From the cell containing the given text, extract its center point as (x, y) coordinate. 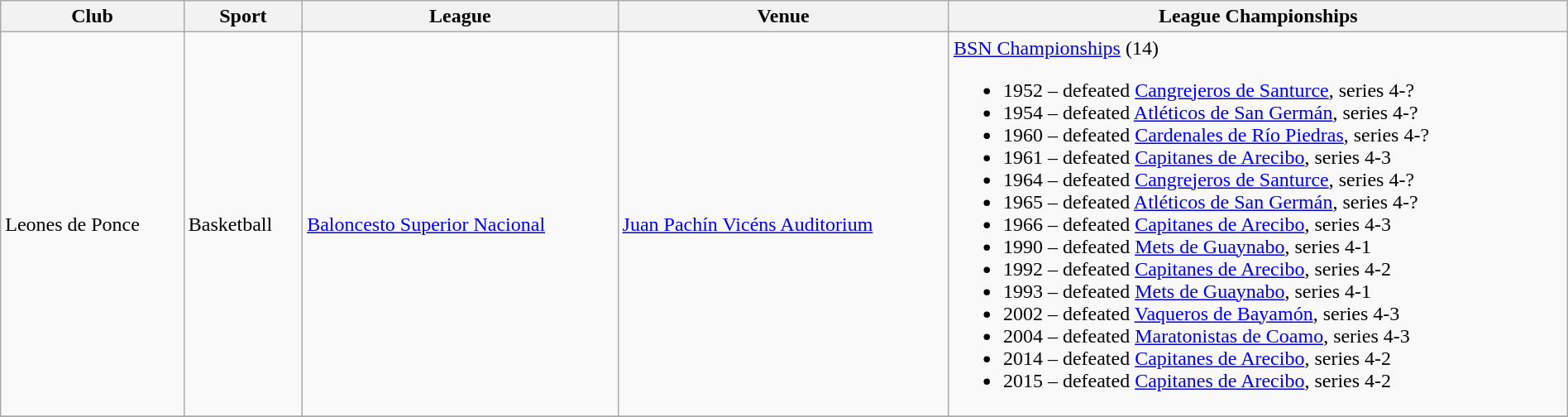
Baloncesto Superior Nacional (460, 224)
Juan Pachín Vicéns Auditorium (783, 224)
League Championships (1258, 17)
Basketball (243, 224)
League (460, 17)
Sport (243, 17)
Venue (783, 17)
Club (93, 17)
Leones de Ponce (93, 224)
